Extract the [X, Y] coordinate from the center of the cell holding the provided text.  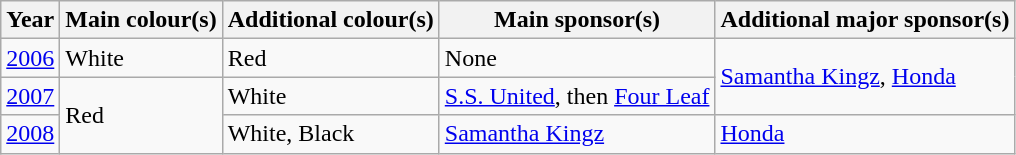
Samantha Kingz, Honda [865, 77]
None [577, 58]
S.S. United, then Four Leaf [577, 96]
White, Black [330, 134]
2006 [30, 58]
Year [30, 20]
Samantha Kingz [577, 134]
Additional major sponsor(s) [865, 20]
Honda [865, 134]
2007 [30, 96]
Additional colour(s) [330, 20]
Main colour(s) [141, 20]
2008 [30, 134]
Main sponsor(s) [577, 20]
